For the text-containing cell, return its midpoint in (X, Y) coordinate format. 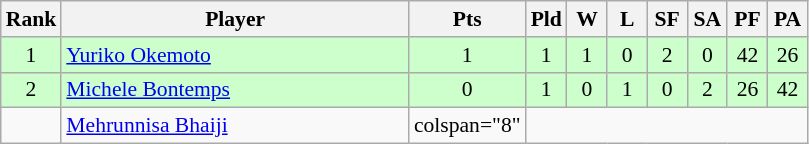
W (587, 19)
Pld (546, 19)
Pts (468, 19)
PA (788, 19)
L (627, 19)
colspan="8" (468, 126)
Player (235, 19)
Yuriko Okemoto (235, 55)
PF (747, 19)
SA (707, 19)
Michele Bontemps (235, 90)
Rank (32, 19)
SF (667, 19)
Mehrunnisa Bhaiji (235, 126)
